Provide the [x, y] coordinate of the cell's center where the given text is located.  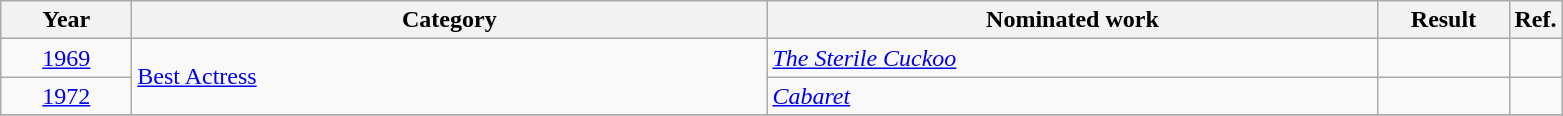
1972 [66, 96]
Nominated work [1072, 20]
Year [66, 20]
Cabaret [1072, 96]
Result [1444, 20]
Category [450, 20]
1969 [66, 58]
Ref. [1536, 20]
The Sterile Cuckoo [1072, 58]
Best Actress [450, 77]
